Locate the cell with the specified text and output its (x, y) center coordinate. 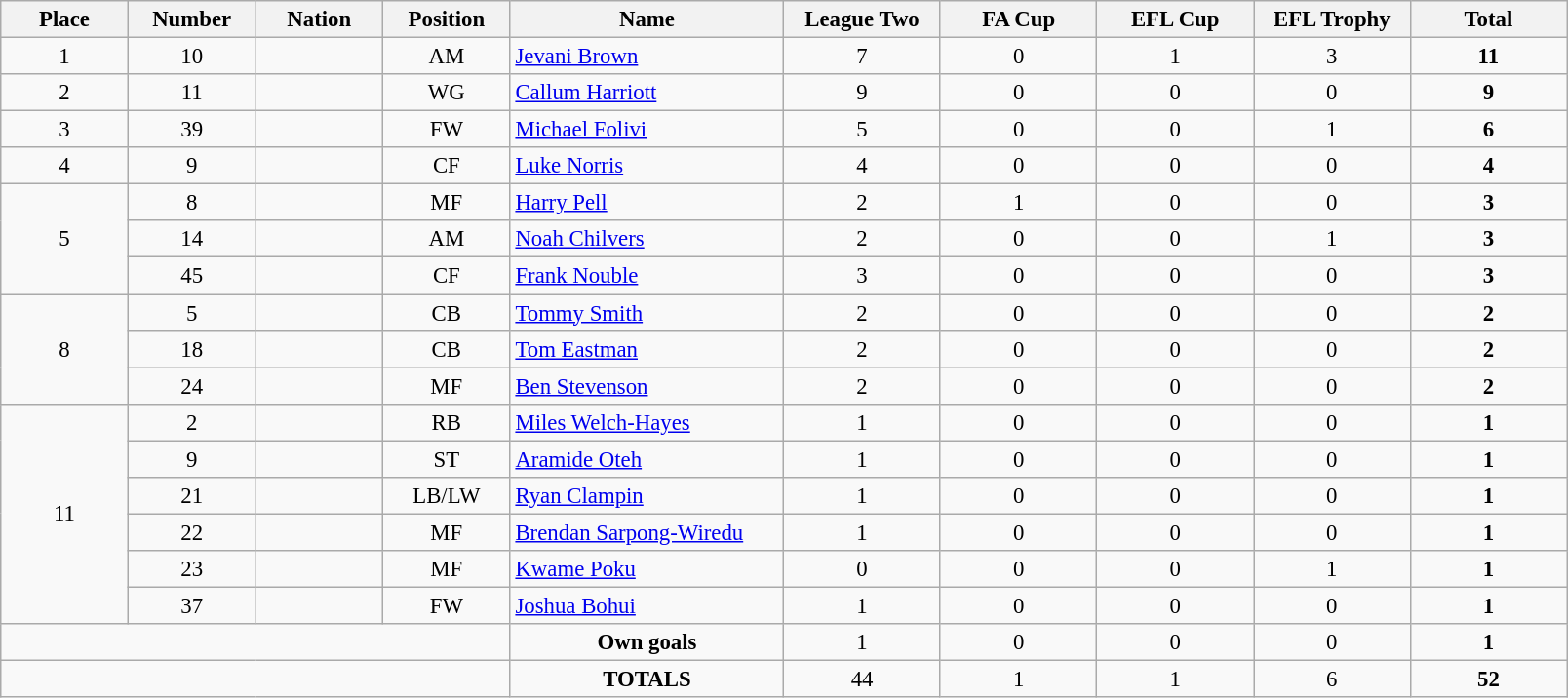
52 (1488, 679)
Ben Stevenson (647, 386)
24 (191, 386)
14 (191, 239)
Own goals (647, 642)
37 (191, 605)
League Two (862, 19)
EFL Cup (1176, 19)
Miles Welch-Hayes (647, 422)
23 (191, 569)
Luke Norris (647, 166)
Joshua Bohui (647, 605)
18 (191, 349)
10 (191, 57)
Tom Eastman (647, 349)
Number (191, 19)
Name (647, 19)
Harry Pell (647, 203)
Ryan Clampin (647, 496)
TOTALS (647, 679)
Nation (320, 19)
Kwame Poku (647, 569)
45 (191, 276)
39 (191, 130)
Aramide Oteh (647, 459)
RB (447, 422)
EFL Trophy (1332, 19)
LB/LW (447, 496)
21 (191, 496)
7 (862, 57)
FA Cup (1018, 19)
Place (64, 19)
Frank Nouble (647, 276)
Jevani Brown (647, 57)
22 (191, 532)
Position (447, 19)
Total (1488, 19)
ST (447, 459)
Michael Folivi (647, 130)
Callum Harriott (647, 93)
Noah Chilvers (647, 239)
44 (862, 679)
Tommy Smith (647, 313)
WG (447, 93)
Brendan Sarpong-Wiredu (647, 532)
